From the cell containing the given text, extract its center point as [X, Y] coordinate. 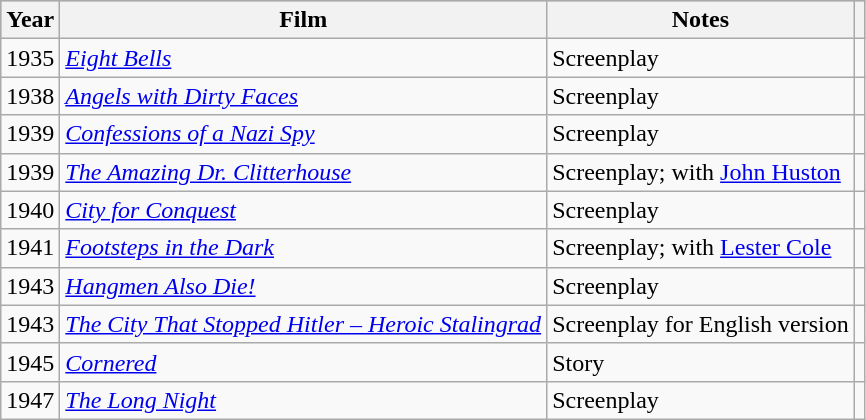
1941 [30, 248]
1947 [30, 400]
Cornered [304, 362]
1945 [30, 362]
1938 [30, 96]
The Long Night [304, 400]
Year [30, 20]
The Amazing Dr. Clitterhouse [304, 172]
City for Conquest [304, 210]
Hangmen Also Die! [304, 286]
Screenplay for English version [701, 324]
Confessions of a Nazi Spy [304, 134]
Notes [701, 20]
Screenplay; with John Huston [701, 172]
1935 [30, 58]
The City That Stopped Hitler – Heroic Stalingrad [304, 324]
Story [701, 362]
Footsteps in the Dark [304, 248]
Film [304, 20]
Angels with Dirty Faces [304, 96]
Screenplay; with Lester Cole [701, 248]
Eight Bells [304, 58]
1940 [30, 210]
